Return [x, y] of the center of cell containing provided text 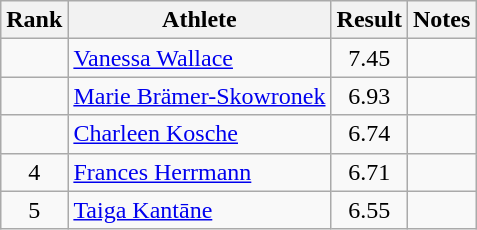
5 [34, 210]
Vanessa Wallace [200, 58]
Rank [34, 20]
Result [369, 20]
7.45 [369, 58]
Charleen Kosche [200, 134]
Marie Brämer-Skowronek [200, 96]
Frances Herrmann [200, 172]
6.71 [369, 172]
6.93 [369, 96]
Notes [441, 20]
6.55 [369, 210]
6.74 [369, 134]
Taiga Kantāne [200, 210]
Athlete [200, 20]
4 [34, 172]
